Detect which cell encompasses the target text, then output its [x, y] center coordinate. 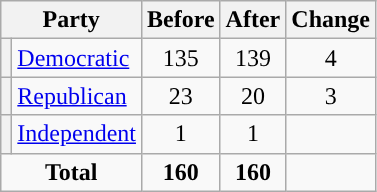
4 [331, 58]
Independent [77, 134]
20 [253, 96]
Change [331, 20]
135 [180, 58]
139 [253, 58]
Republican [77, 96]
Total [72, 172]
3 [331, 96]
Democratic [77, 58]
Before [180, 20]
Party [72, 20]
After [253, 20]
23 [180, 96]
